Capture the cell that displays the provided text and extract its (X, Y) central coordinate. 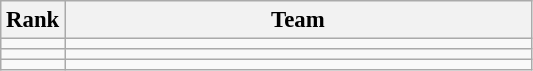
Rank (33, 20)
Team (298, 20)
